Identify which cell holds the provided text, then report its [X, Y] central coordinate. 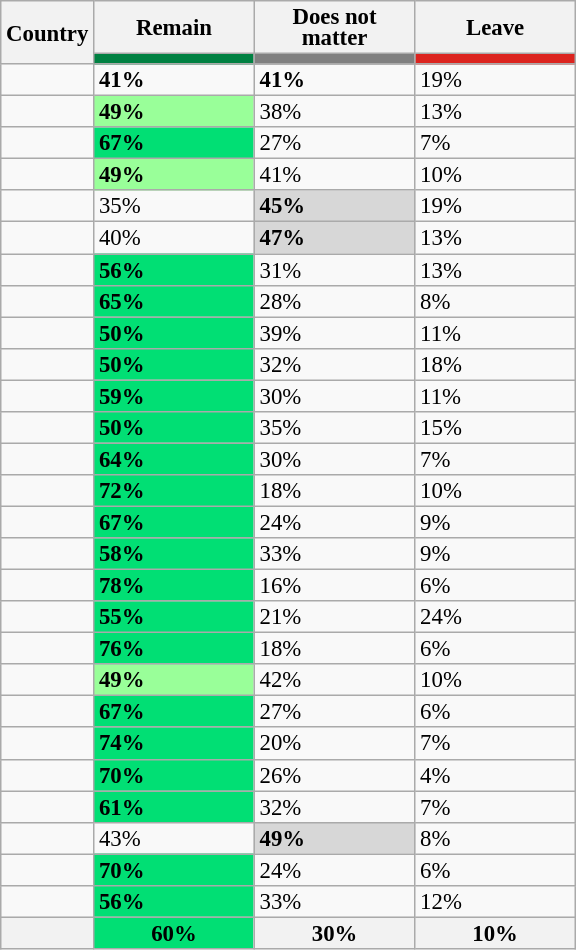
47% [334, 238]
65% [174, 301]
78% [174, 586]
45% [334, 206]
76% [174, 649]
Leave [496, 28]
Remain [174, 28]
40% [174, 238]
58% [174, 554]
43% [174, 838]
31% [334, 270]
15% [496, 428]
4% [496, 775]
Country [48, 32]
12% [496, 902]
16% [334, 586]
39% [334, 333]
38% [334, 112]
72% [174, 491]
28% [334, 301]
64% [174, 459]
74% [174, 744]
21% [334, 617]
20% [334, 744]
60% [174, 933]
42% [334, 680]
Does not matter [334, 28]
59% [174, 396]
61% [174, 807]
26% [334, 775]
55% [174, 617]
